Provide the [X, Y] coordinate of the cell's center where the given text is located.  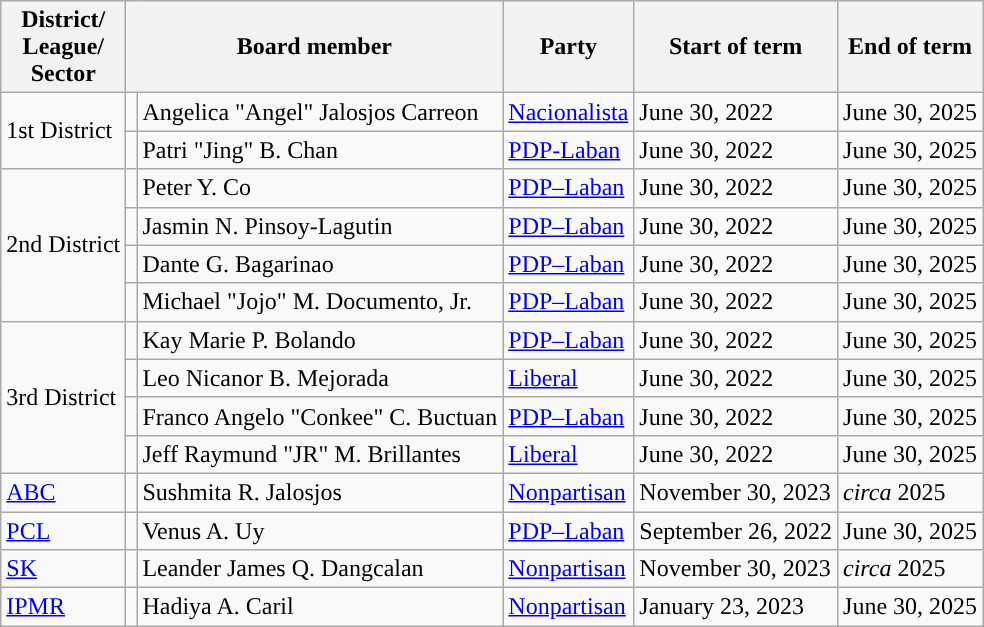
Jeff Raymund "JR" M. Brillantes [320, 454]
Kay Marie P. Bolando [320, 340]
District/League/Sector [64, 47]
1st District [64, 131]
Peter Y. Co [320, 188]
Venus A. Uy [320, 531]
Leo Nicanor B. Mejorada [320, 378]
SK [64, 569]
Leander James Q. Dangcalan [320, 569]
3rd District [64, 397]
PDP-Laban [568, 150]
Party [568, 47]
Dante G. Bagarinao [320, 264]
Franco Angelo "Conkee" C. Buctuan [320, 416]
Start of term [736, 47]
PCL [64, 531]
IPMR [64, 607]
Nacionalista [568, 112]
January 23, 2023 [736, 607]
2nd District [64, 245]
Board member [314, 47]
Michael "Jojo" M. Documento, Jr. [320, 302]
End of term [910, 47]
Hadiya A. Caril [320, 607]
Jasmin N. Pinsoy-Lagutin [320, 226]
Angelica "Angel" Jalosjos Carreon [320, 112]
ABC [64, 492]
September 26, 2022 [736, 531]
Sushmita R. Jalosjos [320, 492]
Patri "Jing" B. Chan [320, 150]
